Scan for the cell matching the given text and deliver its [x, y] coordinate at center. 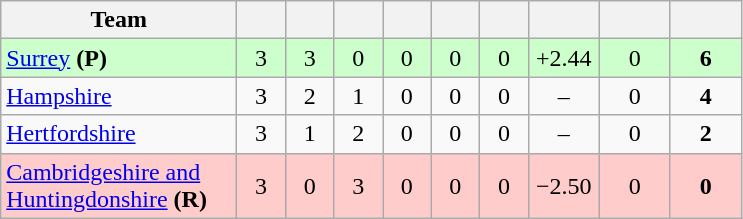
−2.50 [564, 186]
Hertfordshire [119, 134]
6 [706, 58]
+2.44 [564, 58]
Surrey (P) [119, 58]
Hampshire [119, 96]
Team [119, 20]
4 [706, 96]
Cambridgeshire and Huntingdonshire (R) [119, 186]
